Provide the (x, y) coordinate of the cell's center where the given text is located.  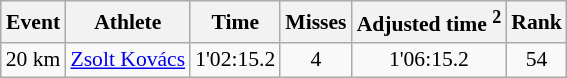
Zsolt Kovács (128, 60)
Rank (536, 22)
Athlete (128, 22)
20 km (34, 60)
Adjusted time 2 (430, 22)
1'02:15.2 (235, 60)
Event (34, 22)
Misses (316, 22)
1'06:15.2 (430, 60)
4 (316, 60)
54 (536, 60)
Time (235, 22)
